Extract the (X, Y) coordinate from the center of the cell holding the provided text.  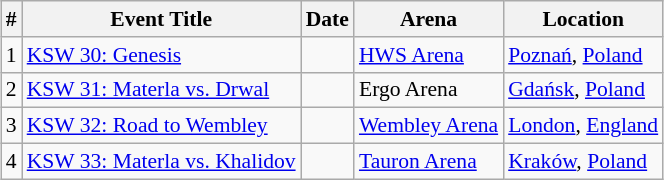
Wembley Arena (428, 126)
Gdańsk, Poland (583, 90)
3 (12, 126)
HWS Arena (428, 55)
Event Title (162, 19)
Kraków, Poland (583, 162)
Ergo Arena (428, 90)
London, England (583, 126)
4 (12, 162)
KSW 32: Road to Wembley (162, 126)
KSW 30: Genesis (162, 55)
KSW 33: Materla vs. Khalidov (162, 162)
KSW 31: Materla vs. Drwal (162, 90)
Tauron Arena (428, 162)
Poznań, Poland (583, 55)
1 (12, 55)
Location (583, 19)
Date (328, 19)
2 (12, 90)
Arena (428, 19)
# (12, 19)
